Locate the cell with the specified text and output its (x, y) center coordinate. 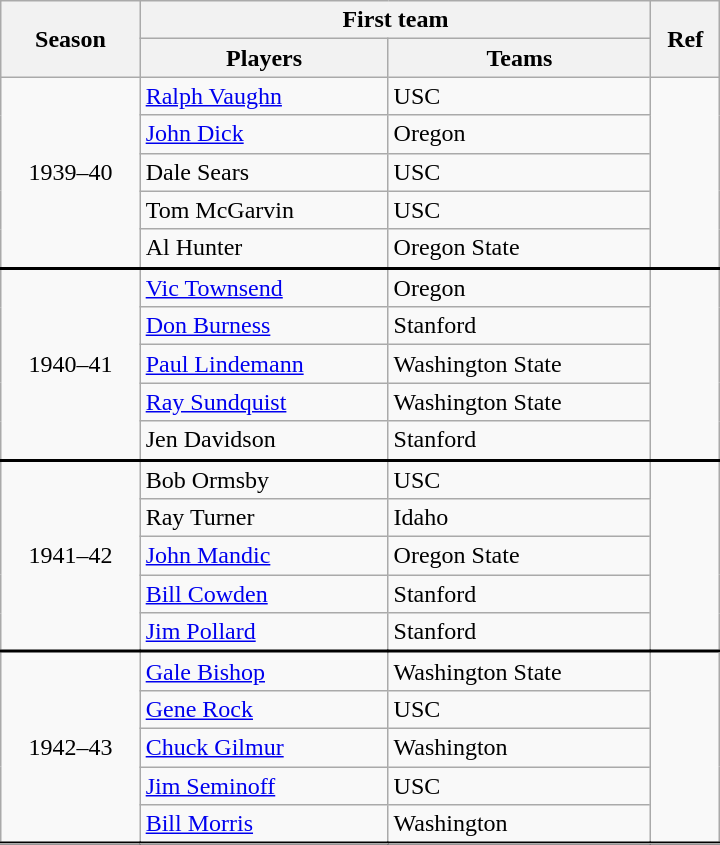
Ref (686, 39)
Don Burness (264, 326)
Jim Pollard (264, 632)
Teams (520, 58)
Bill Morris (264, 824)
1942–43 (70, 748)
Jim Seminoff (264, 785)
Tom McGarvin (264, 210)
Idaho (520, 518)
Paul Lindemann (264, 364)
Al Hunter (264, 248)
John Mandic (264, 556)
Chuck Gilmur (264, 747)
Bill Cowden (264, 594)
1939–40 (70, 172)
Players (264, 58)
Season (70, 39)
1940–41 (70, 364)
1941–42 (70, 556)
Vic Townsend (264, 288)
Ray Turner (264, 518)
First team (396, 20)
Gene Rock (264, 709)
Dale Sears (264, 172)
John Dick (264, 134)
Ray Sundquist (264, 402)
Gale Bishop (264, 672)
Jen Davidson (264, 440)
Ralph Vaughn (264, 96)
Bob Ormsby (264, 480)
